Search for the cell housing the specified text and yield its (X, Y) center coordinate. 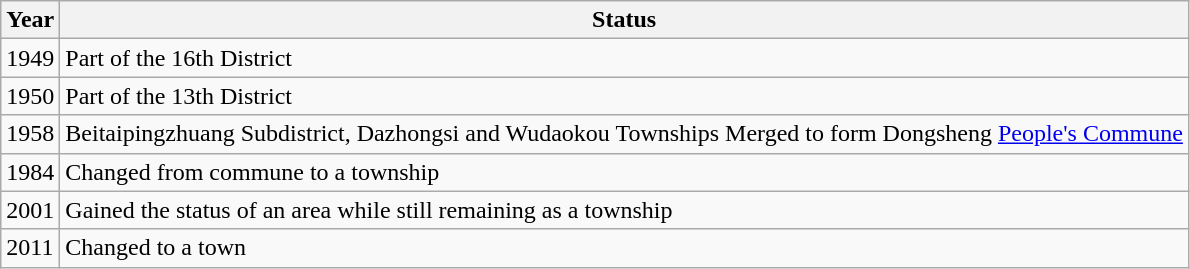
Gained the status of an area while still remaining as a township (624, 210)
Status (624, 20)
2001 (30, 210)
Part of the 13th District (624, 96)
Beitaipingzhuang Subdistrict, Dazhongsi and Wudaokou Townships Merged to form Dongsheng People's Commune (624, 134)
1950 (30, 96)
Year (30, 20)
Part of the 16th District (624, 58)
Changed to a town (624, 248)
1984 (30, 172)
2011 (30, 248)
1958 (30, 134)
1949 (30, 58)
Changed from commune to a township (624, 172)
